From the cell containing the given text, extract its center point as [x, y] coordinate. 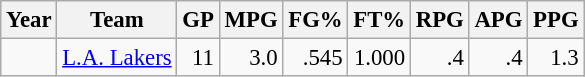
PPG [556, 20]
11 [198, 58]
.545 [316, 58]
1.3 [556, 58]
FG% [316, 20]
Year [29, 20]
1.000 [380, 58]
FT% [380, 20]
APG [498, 20]
3.0 [251, 58]
RPG [440, 20]
Team [117, 20]
MPG [251, 20]
GP [198, 20]
L.A. Lakers [117, 58]
